Capture the cell that displays the provided text and extract its (x, y) central coordinate. 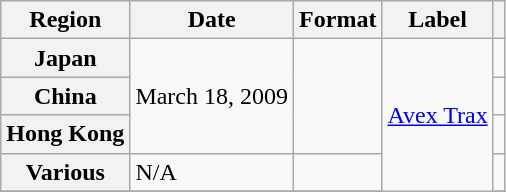
N/A (212, 172)
Various (66, 172)
Avex Trax (438, 115)
China (66, 96)
Region (66, 20)
Date (212, 20)
Hong Kong (66, 134)
March 18, 2009 (212, 96)
Format (338, 20)
Label (438, 20)
Japan (66, 58)
